Locate the cell with the specified text and output its (X, Y) center coordinate. 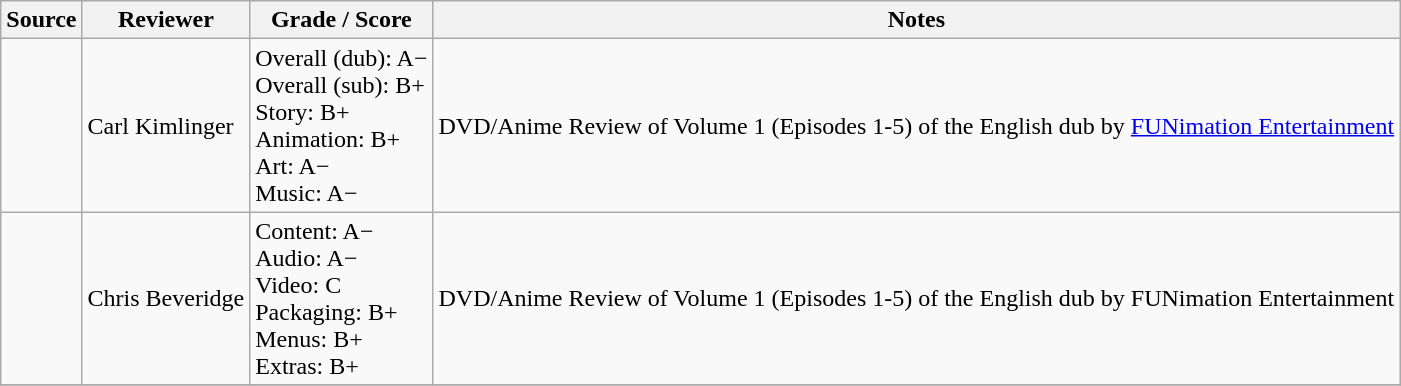
Reviewer (166, 20)
Overall (dub): A−Overall (sub): B+Story: B+Animation: B+Art: A−Music: A− (342, 126)
Chris Beveridge (166, 298)
Carl Kimlinger (166, 126)
Notes (916, 20)
Source (42, 20)
Grade / Score (342, 20)
Content: A−Audio: A−Video: CPackaging: B+Menus: B+Extras: B+ (342, 298)
